Provide the [x, y] coordinate of the cell's center where the given text is located.  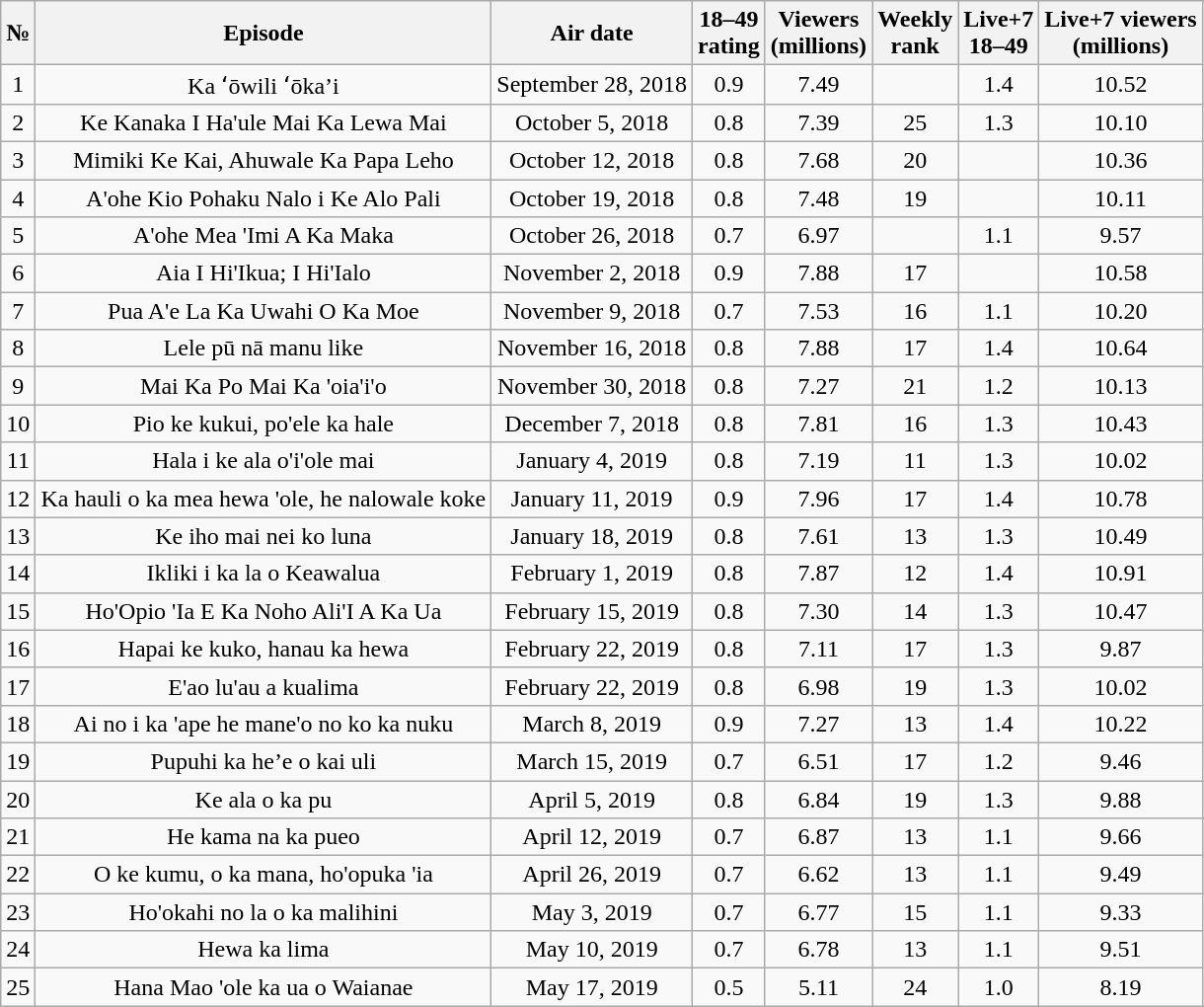
E'ao lu'au a kualima [263, 686]
5.11 [818, 987]
September 28, 2018 [592, 85]
10.64 [1121, 349]
9.49 [1121, 875]
He kama na ka pueo [263, 837]
May 3, 2019 [592, 912]
9.88 [1121, 799]
9.33 [1121, 912]
7.68 [818, 160]
Ai no i ka 'ape he mane'o no ko ka nuku [263, 724]
7.30 [818, 611]
7.96 [818, 499]
10 [18, 424]
7.49 [818, 85]
4 [18, 198]
Ho'okahi no la o ka malihini [263, 912]
Episode [263, 34]
7 [18, 311]
10.13 [1121, 386]
0.5 [729, 987]
10.36 [1121, 160]
7.11 [818, 649]
Ke iho mai nei ko luna [263, 536]
November 16, 2018 [592, 349]
Live+7 viewers(millions) [1121, 34]
18 [18, 724]
7.61 [818, 536]
Air date [592, 34]
Ka ʻōwili ʻōka’i [263, 85]
6.84 [818, 799]
March 15, 2019 [592, 761]
7.81 [818, 424]
10.22 [1121, 724]
April 12, 2019 [592, 837]
A'ohe Mea 'Imi A Ka Maka [263, 236]
May 10, 2019 [592, 950]
10.43 [1121, 424]
9.57 [1121, 236]
6 [18, 273]
№ [18, 34]
3 [18, 160]
Pio ke kukui, po'ele ka hale [263, 424]
10.91 [1121, 574]
Pua A'e La Ka Uwahi O Ka Moe [263, 311]
Hala i ke ala o'i'ole mai [263, 461]
Ke ala o ka pu [263, 799]
February 1, 2019 [592, 574]
Hapai ke kuko, hanau ka hewa [263, 649]
Hewa ka lima [263, 950]
Ho'Opio 'Ia E Ka Noho Ali'I A Ka Ua [263, 611]
8 [18, 349]
10.49 [1121, 536]
April 26, 2019 [592, 875]
6.62 [818, 875]
Ka hauli o ka mea hewa 'ole, he nalowale koke [263, 499]
Mimiki Ke Kai, Ahuwale Ka Papa Leho [263, 160]
November 30, 2018 [592, 386]
December 7, 2018 [592, 424]
8.19 [1121, 987]
7.53 [818, 311]
Live+718–49 [999, 34]
Weeklyrank [916, 34]
February 15, 2019 [592, 611]
Ke Kanaka I Ha'ule Mai Ka Lewa Mai [263, 122]
January 11, 2019 [592, 499]
10.58 [1121, 273]
9.87 [1121, 649]
November 9, 2018 [592, 311]
March 8, 2019 [592, 724]
7.39 [818, 122]
9.66 [1121, 837]
10.52 [1121, 85]
Aia I Hi'Ikua; I Hi'Ialo [263, 273]
6.98 [818, 686]
May 17, 2019 [592, 987]
January 18, 2019 [592, 536]
1.0 [999, 987]
10.10 [1121, 122]
October 12, 2018 [592, 160]
7.48 [818, 198]
5 [18, 236]
6.97 [818, 236]
October 19, 2018 [592, 198]
October 26, 2018 [592, 236]
January 4, 2019 [592, 461]
10.20 [1121, 311]
2 [18, 122]
1 [18, 85]
10.11 [1121, 198]
10.47 [1121, 611]
6.87 [818, 837]
23 [18, 912]
22 [18, 875]
9.51 [1121, 950]
Viewers(millions) [818, 34]
November 2, 2018 [592, 273]
Lele pū nā manu like [263, 349]
A'ohe Kio Pohaku Nalo i Ke Alo Pali [263, 198]
Pupuhi ka he’e o kai uli [263, 761]
April 5, 2019 [592, 799]
7.19 [818, 461]
6.78 [818, 950]
Mai Ka Po Mai Ka 'oia'i'o [263, 386]
18–49rating [729, 34]
9.46 [1121, 761]
7.87 [818, 574]
Ikliki i ka la o Keawalua [263, 574]
O ke kumu, o ka mana, ho'opuka 'ia [263, 875]
Hana Mao 'ole ka ua o Waianae [263, 987]
6.51 [818, 761]
10.78 [1121, 499]
October 5, 2018 [592, 122]
6.77 [818, 912]
9 [18, 386]
